Determine the (x, y) coordinate at the center of the cell enclosing the given text.  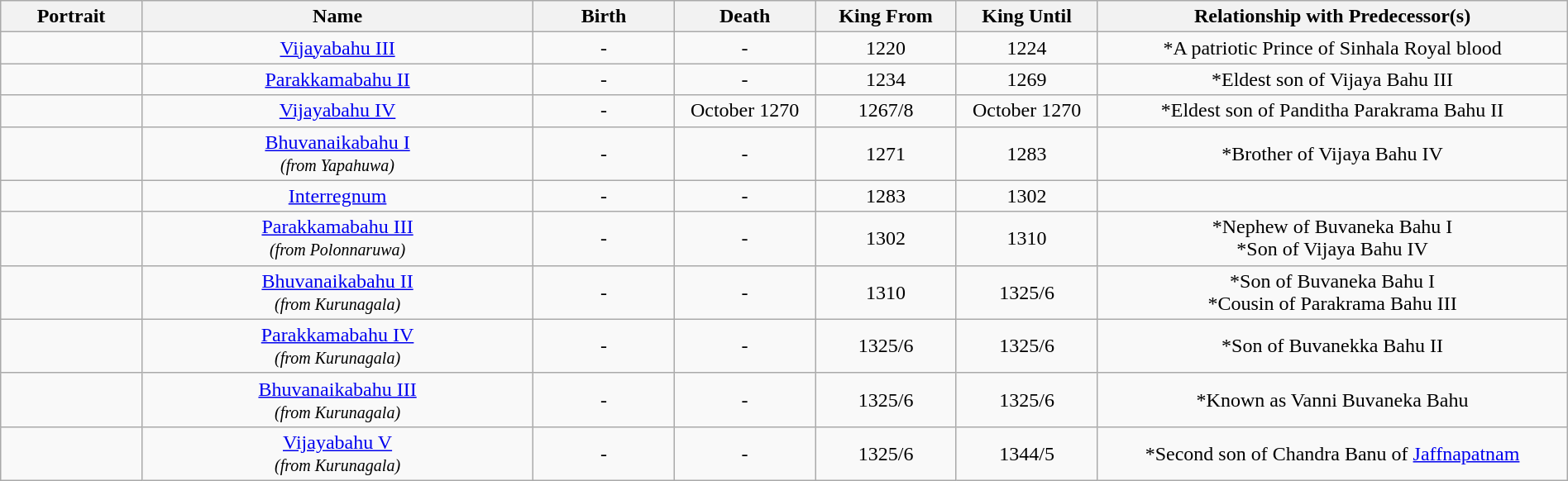
Relationship with Predecessor(s) (1332, 17)
*Eldest son of Panditha Parakrama Bahu II (1332, 111)
King From (886, 17)
Vijayabahu IV (337, 111)
*Known as Vanni Buvaneka Bahu (1332, 400)
*Second son of Chandra Banu of Jaffnapatnam (1332, 453)
Interregnum (337, 196)
Portrait (71, 17)
1234 (886, 79)
1224 (1026, 48)
Bhuvanaikabahu III(from Kurunagala) (337, 400)
Parakkamabahu II (337, 79)
1271 (886, 154)
Vijayabahu III (337, 48)
*Son of Buvanekka Bahu II (1332, 345)
1267/8 (886, 111)
Bhuvanaikabahu II(from Kurunagala) (337, 293)
Parakkamabahu IV(from Kurunagala) (337, 345)
*Eldest son of Vijaya Bahu III (1332, 79)
King Until (1026, 17)
*Brother of Vijaya Bahu IV (1332, 154)
1269 (1026, 79)
*Nephew of Buvaneka Bahu I*Son of Vijaya Bahu IV (1332, 238)
1344/5 (1026, 453)
Bhuvanaikabahu I(from Yapahuwa) (337, 154)
*Son of Buvaneka Bahu I*Cousin of Parakrama Bahu III (1332, 293)
Vijayabahu V(from Kurunagala) (337, 453)
*A patriotic Prince of Sinhala Royal blood (1332, 48)
Parakkamabahu III(from Polonnaruwa) (337, 238)
Name (337, 17)
Death (744, 17)
1220 (886, 48)
Birth (604, 17)
